Capture the cell that displays the provided text and extract its (x, y) central coordinate. 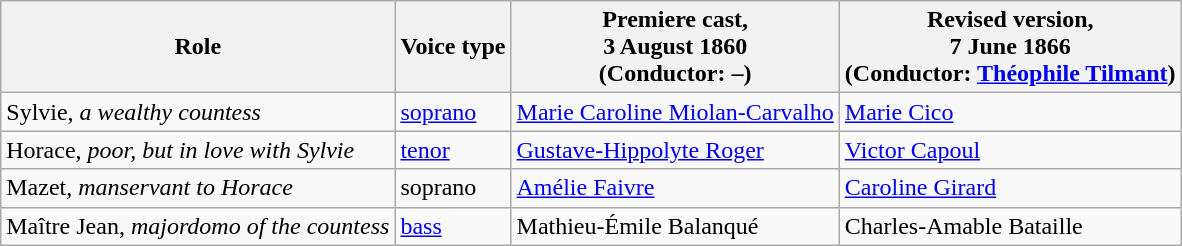
Gustave-Hippolyte Roger (675, 150)
Amélie Faivre (675, 188)
Voice type (453, 47)
Marie Cico (1010, 112)
tenor (453, 150)
Victor Capoul (1010, 150)
Marie Caroline Miolan-Carvalho (675, 112)
bass (453, 226)
Charles-Amable Bataille (1010, 226)
Mathieu-Émile Balanqué (675, 226)
Role (198, 47)
Revised version,7 June 1866(Conductor: Théophile Tilmant) (1010, 47)
Maître Jean, majordomo of the countess (198, 226)
Horace, poor, but in love with Sylvie (198, 150)
Caroline Girard (1010, 188)
Mazet, manservant to Horace (198, 188)
Sylvie, a wealthy countess (198, 112)
Premiere cast,3 August 1860(Conductor: –) (675, 47)
